Extract the [X, Y] coordinate from the center of the cell holding the provided text.  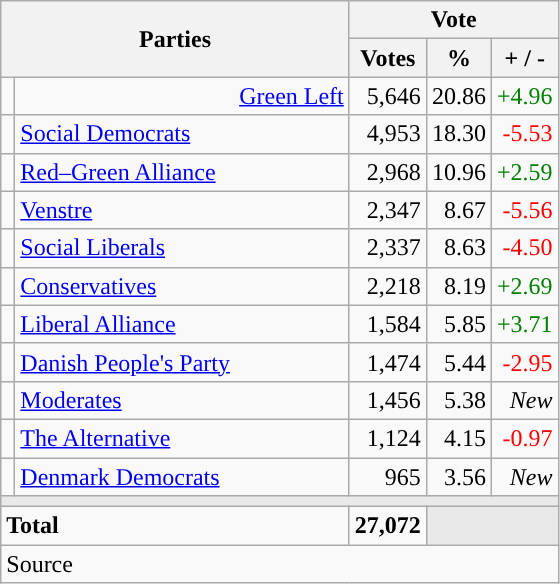
+ / - [524, 58]
Denmark Democrats [182, 477]
-5.56 [524, 210]
+3.71 [524, 324]
The Alternative [182, 438]
+4.96 [524, 96]
Source [280, 564]
18.30 [458, 134]
965 [388, 477]
2,218 [388, 286]
+2.59 [524, 172]
4,953 [388, 134]
Green Left [182, 96]
-2.95 [524, 362]
1,474 [388, 362]
1,456 [388, 400]
1,584 [388, 324]
Conservatives [182, 286]
+2.69 [524, 286]
Total [176, 526]
3.56 [458, 477]
Liberal Alliance [182, 324]
8.67 [458, 210]
1,124 [388, 438]
Venstre [182, 210]
Parties [176, 39]
5,646 [388, 96]
4.15 [458, 438]
2,968 [388, 172]
5.38 [458, 400]
% [458, 58]
2,347 [388, 210]
5.85 [458, 324]
10.96 [458, 172]
-4.50 [524, 248]
2,337 [388, 248]
Red–Green Alliance [182, 172]
Moderates [182, 400]
Danish People's Party [182, 362]
Vote [454, 20]
-5.53 [524, 134]
5.44 [458, 362]
-0.97 [524, 438]
Votes [388, 58]
Social Liberals [182, 248]
8.63 [458, 248]
20.86 [458, 96]
Social Democrats [182, 134]
8.19 [458, 286]
27,072 [388, 526]
